Search for the cell housing the specified text and yield its [X, Y] center coordinate. 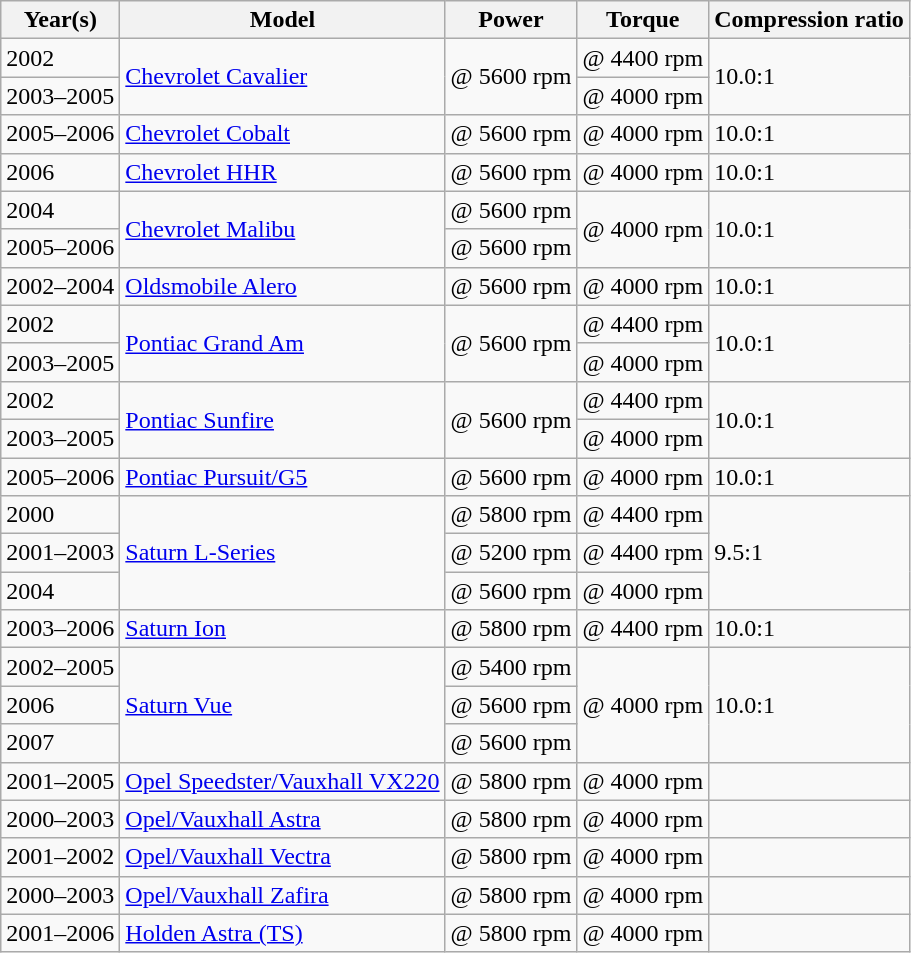
Chevrolet Cobalt [282, 134]
Holden Astra (TS) [282, 933]
Opel Speedster/Vauxhall VX220 [282, 781]
2002–2005 [60, 667]
Opel/Vauxhall Zafira [282, 895]
2000 [60, 515]
2001–2003 [60, 553]
Saturn L-Series [282, 553]
@ 5200 rpm [511, 553]
Saturn Ion [282, 629]
Oldsmobile Alero [282, 286]
Pontiac Sunfire [282, 419]
9.5:1 [810, 553]
Opel/Vauxhall Astra [282, 819]
Chevrolet Cavalier [282, 77]
2001–2006 [60, 933]
2007 [60, 743]
Power [511, 20]
2003–2006 [60, 629]
2001–2005 [60, 781]
Saturn Vue [282, 705]
Chevrolet HHR [282, 172]
Pontiac Grand Am [282, 343]
Compression ratio [810, 20]
Chevrolet Malibu [282, 229]
Model [282, 20]
Year(s) [60, 20]
2002–2004 [60, 286]
Pontiac Pursuit/G5 [282, 477]
Opel/Vauxhall Vectra [282, 857]
@ 5400 rpm [511, 667]
Torque [643, 20]
2001–2002 [60, 857]
